Return the (x, y) coordinate for the center point of the cell that contains the specified text.  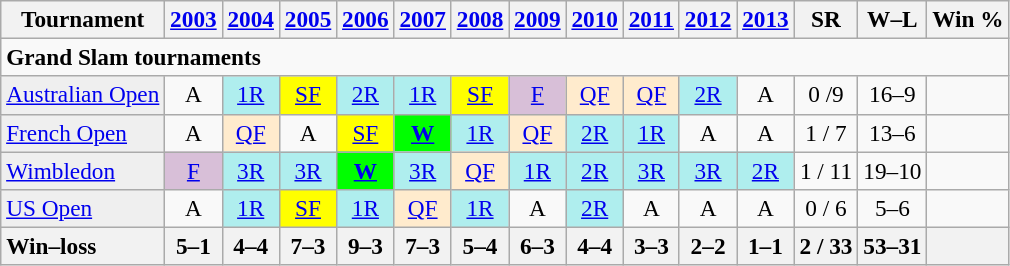
1 / 11 (826, 170)
2006 (366, 19)
2 / 33 (826, 246)
1–1 (766, 246)
0 / 6 (826, 208)
Wimbledon (83, 170)
Win % (968, 19)
Tournament (83, 19)
5–4 (480, 246)
19–10 (892, 170)
Win–loss (83, 246)
1 / 7 (826, 133)
Australian Open (83, 95)
2012 (708, 19)
2–2 (708, 246)
2009 (538, 19)
2007 (422, 19)
3–3 (651, 246)
2010 (594, 19)
0 /9 (826, 95)
53–31 (892, 246)
2011 (651, 19)
9–3 (366, 246)
5–1 (194, 246)
2004 (250, 19)
2008 (480, 19)
French Open (83, 133)
5–6 (892, 208)
2005 (308, 19)
US Open (83, 208)
13–6 (892, 133)
16–9 (892, 95)
W–L (892, 19)
Grand Slam tournaments (505, 57)
SR (826, 19)
2003 (194, 19)
2013 (766, 19)
6–3 (538, 246)
